For the text-containing cell, return its midpoint in (X, Y) coordinate format. 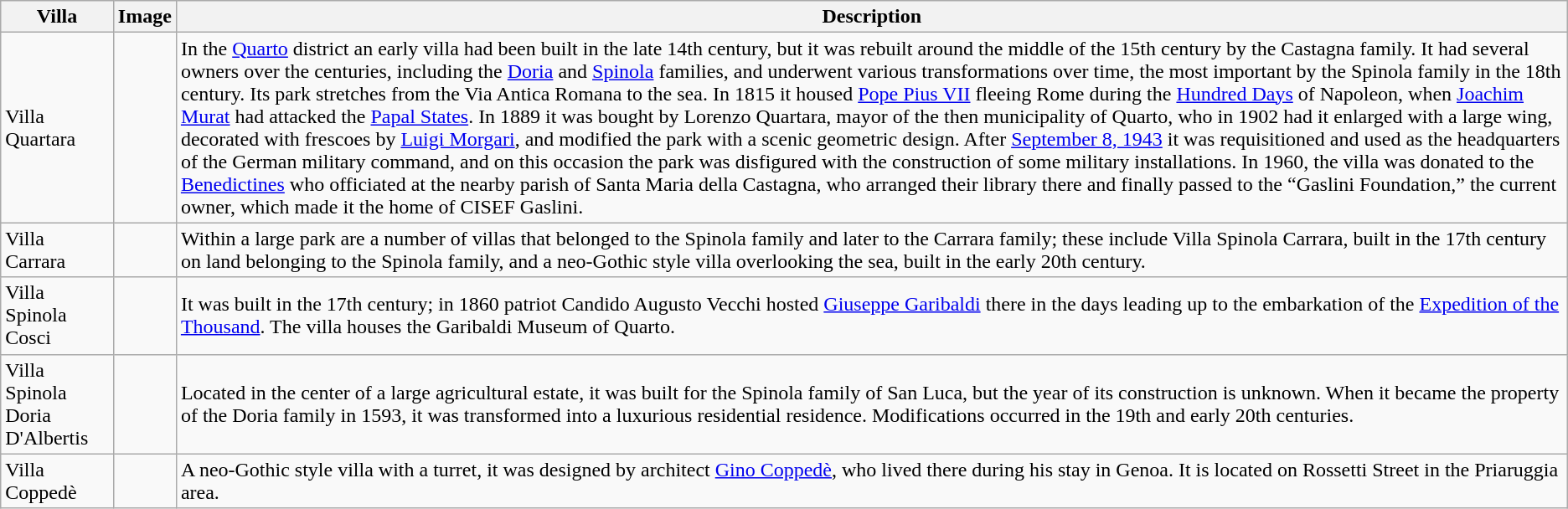
Description (871, 17)
Villa Quartara (57, 127)
Villa Coppedè (57, 481)
Villa Carrara (57, 249)
Villa Spinola Cosci (57, 316)
Villa (57, 17)
Image (144, 17)
Villa Spinola Doria D'Albertis (57, 404)
